Detect which cell encompasses the target text, then output its [X, Y] center coordinate. 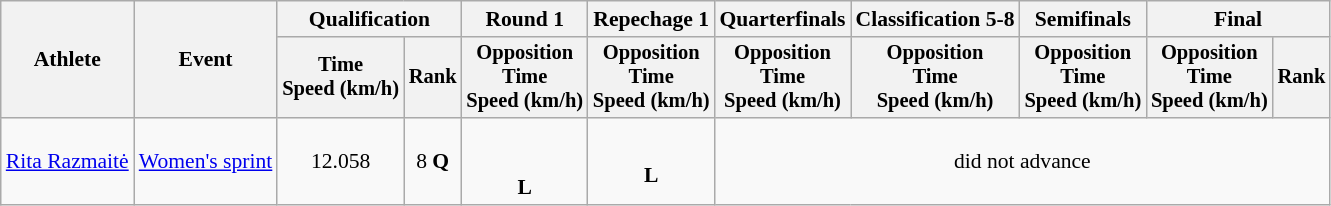
Quarterfinals [782, 19]
Repechage 1 [652, 19]
Qualification [369, 19]
12.058 [340, 162]
Semifinals [1084, 19]
TimeSpeed (km/h) [340, 78]
Women's sprint [206, 162]
did not advance [1022, 162]
8 Q [433, 162]
Rita Razmaitė [68, 162]
Athlete [68, 60]
Classification 5-8 [936, 19]
Round 1 [524, 19]
Final [1238, 19]
Event [206, 60]
